Return the [x, y] coordinate for the center point of the cell that contains the specified text.  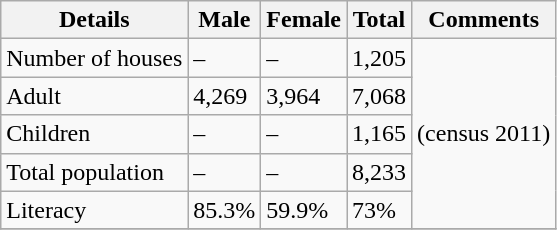
Details [94, 20]
Total population [94, 172]
Male [224, 20]
73% [380, 210]
59.9% [304, 210]
4,269 [224, 96]
Adult [94, 96]
1,205 [380, 58]
1,165 [380, 134]
Female [304, 20]
(census 2011) [484, 134]
Children [94, 134]
Literacy [94, 210]
Number of houses [94, 58]
Total [380, 20]
Comments [484, 20]
8,233 [380, 172]
7,068 [380, 96]
85.3% [224, 210]
3,964 [304, 96]
